Identify which cell holds the provided text, then report its (x, y) central coordinate. 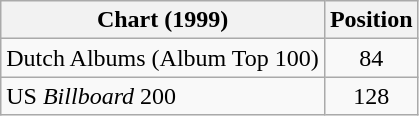
84 (371, 58)
128 (371, 96)
US Billboard 200 (163, 96)
Dutch Albums (Album Top 100) (163, 58)
Chart (1999) (163, 20)
Position (371, 20)
